Locate the cell with the specified text and output its (X, Y) center coordinate. 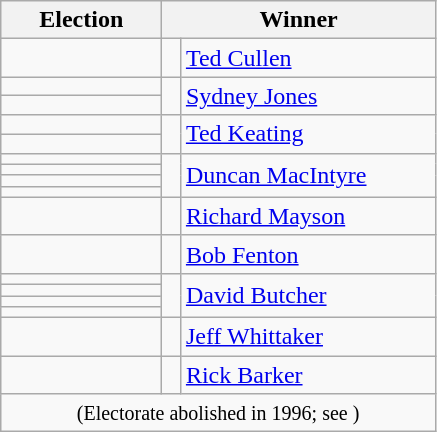
Ted Cullen (308, 58)
Bob Fenton (308, 254)
Richard Mayson (308, 216)
Sydney Jones (308, 96)
Ted Keating (308, 134)
Jeff Whittaker (308, 337)
Duncan MacIntyre (308, 175)
David Butcher (308, 295)
Rick Barker (308, 375)
Election (82, 20)
Winner (299, 20)
(Electorate abolished in 1996; see ) (218, 413)
